Find where the given text appears and provide that cell's center as (X, Y) coordinate. 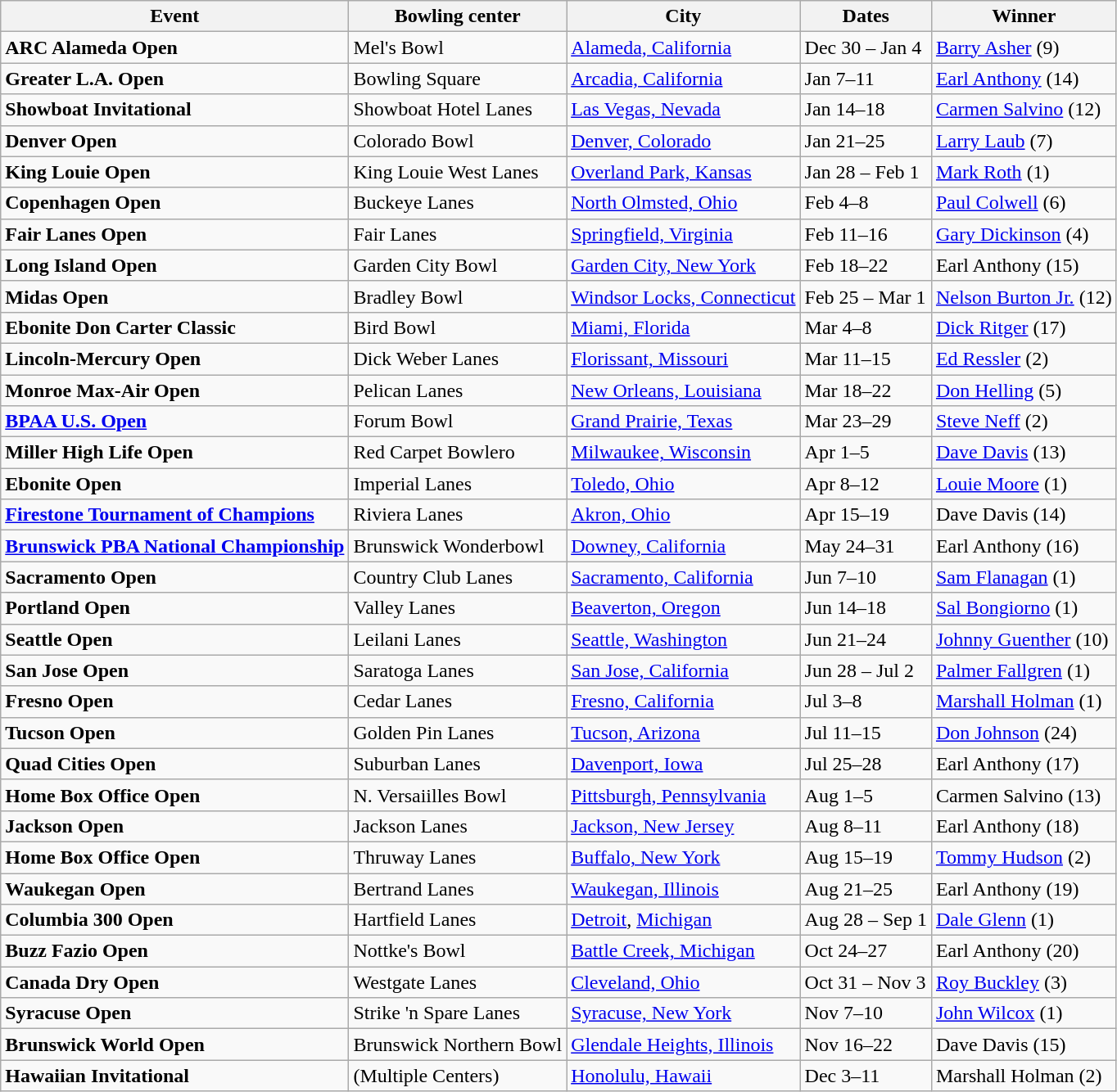
Colorado Bowl (458, 141)
Detroit, Michigan (683, 920)
Country Club Lanes (458, 577)
Tucson, Arizona (683, 733)
Syracuse, New York (683, 1013)
Roy Buckley (3) (1024, 982)
Dates (866, 16)
Buckeye Lanes (458, 203)
Aug 28 – Sep 1 (866, 920)
Miami, Florida (683, 327)
Seattle Open (175, 639)
Seattle, Washington (683, 639)
Carmen Salvino (13) (1024, 795)
Bradley Bowl (458, 296)
Portland Open (175, 608)
Jan 7–11 (866, 79)
Ed Ressler (2) (1024, 359)
Valley Lanes (458, 608)
Long Island Open (175, 265)
Apr 8–12 (866, 484)
May 24–31 (866, 546)
Sal Bongiorno (1) (1024, 608)
Forum Bowl (458, 422)
Dave Davis (13) (1024, 453)
Louie Moore (1) (1024, 484)
Don Helling (5) (1024, 390)
Johnny Guenther (10) (1024, 639)
Winner (1024, 16)
Marshall Holman (1) (1024, 702)
Nelson Burton Jr. (12) (1024, 296)
Earl Anthony (18) (1024, 826)
Fair Lanes Open (175, 234)
Monroe Max-Air Open (175, 390)
Jul 3–8 (866, 702)
Apr 15–19 (866, 515)
Mar 11–15 (866, 359)
Dick Weber Lanes (458, 359)
Earl Anthony (20) (1024, 951)
Pittsburgh, Pennsylvania (683, 795)
Saratoga Lanes (458, 670)
Carmen Salvino (12) (1024, 110)
Beaverton, Oregon (683, 608)
Jun 28 – Jul 2 (866, 670)
Syracuse Open (175, 1013)
Pelican Lanes (458, 390)
Fresno Open (175, 702)
Red Carpet Bowlero (458, 453)
Earl Anthony (15) (1024, 265)
Mel's Bowl (458, 47)
Bowling Square (458, 79)
Suburban Lanes (458, 764)
Waukegan Open (175, 888)
N. Versaiilles Bowl (458, 795)
Quad Cities Open (175, 764)
Alameda, California (683, 47)
Steve Neff (2) (1024, 422)
Strike 'n Spare Lanes (458, 1013)
Davenport, Iowa (683, 764)
Mark Roth (1) (1024, 172)
Honolulu, Hawaii (683, 1076)
Sacramento, California (683, 577)
Fresno, California (683, 702)
Jun 21–24 (866, 639)
Midas Open (175, 296)
Dave Davis (15) (1024, 1045)
Jun 14–18 (866, 608)
Oct 24–27 (866, 951)
Earl Anthony (19) (1024, 888)
Apr 1–5 (866, 453)
Oct 31 – Nov 3 (866, 982)
Golden Pin Lanes (458, 733)
Leilani Lanes (458, 639)
Cedar Lanes (458, 702)
Imperial Lanes (458, 484)
Jackson, New Jersey (683, 826)
(Multiple Centers) (458, 1076)
Jan 14–18 (866, 110)
Jul 11–15 (866, 733)
Greater L.A. Open (175, 79)
Miller High Life Open (175, 453)
Bowling center (458, 16)
Waukegan, Illinois (683, 888)
City (683, 16)
Denver, Colorado (683, 141)
Aug 8–11 (866, 826)
Garden City Bowl (458, 265)
Event (175, 16)
Bird Bowl (458, 327)
Garden City, New York (683, 265)
North Olmsted, Ohio (683, 203)
Ebonite Open (175, 484)
Nottke's Bowl (458, 951)
Dale Glenn (1) (1024, 920)
Mar 23–29 (866, 422)
Bertrand Lanes (458, 888)
Brunswick Wonderbowl (458, 546)
Barry Asher (9) (1024, 47)
Riviera Lanes (458, 515)
Earl Anthony (14) (1024, 79)
Jul 25–28 (866, 764)
Brunswick Northern Bowl (458, 1045)
Milwaukee, Wisconsin (683, 453)
Showboat Hotel Lanes (458, 110)
Copenhagen Open (175, 203)
Overland Park, Kansas (683, 172)
Brunswick PBA National Championship (175, 546)
Denver Open (175, 141)
San Jose Open (175, 670)
Earl Anthony (16) (1024, 546)
Las Vegas, Nevada (683, 110)
Earl Anthony (17) (1024, 764)
Battle Creek, Michigan (683, 951)
King Louie West Lanes (458, 172)
Westgate Lanes (458, 982)
Thruway Lanes (458, 857)
Aug 15–19 (866, 857)
Nov 7–10 (866, 1013)
Hartfield Lanes (458, 920)
Sacramento Open (175, 577)
Glendale Heights, Illinois (683, 1045)
Dec 3–11 (866, 1076)
Feb 18–22 (866, 265)
Feb 4–8 (866, 203)
Jan 21–25 (866, 141)
Feb 25 – Mar 1 (866, 296)
Sam Flanagan (1) (1024, 577)
Florissant, Missouri (683, 359)
Columbia 300 Open (175, 920)
Nov 16–22 (866, 1045)
Toledo, Ohio (683, 484)
Jackson Lanes (458, 826)
Larry Laub (7) (1024, 141)
Aug 1–5 (866, 795)
Mar 18–22 (866, 390)
Don Johnson (24) (1024, 733)
BPAA U.S. Open (175, 422)
Tommy Hudson (2) (1024, 857)
Jan 28 – Feb 1 (866, 172)
Downey, California (683, 546)
Marshall Holman (2) (1024, 1076)
Ebonite Don Carter Classic (175, 327)
New Orleans, Louisiana (683, 390)
Canada Dry Open (175, 982)
Fair Lanes (458, 234)
Akron, Ohio (683, 515)
Buzz Fazio Open (175, 951)
Dec 30 – Jan 4 (866, 47)
Arcadia, California (683, 79)
Jackson Open (175, 826)
Lincoln-Mercury Open (175, 359)
Dick Ritger (17) (1024, 327)
Springfield, Virginia (683, 234)
Aug 21–25 (866, 888)
Windsor Locks, Connecticut (683, 296)
Paul Colwell (6) (1024, 203)
Feb 11–16 (866, 234)
Hawaiian Invitational (175, 1076)
ARC Alameda Open (175, 47)
Showboat Invitational (175, 110)
San Jose, California (683, 670)
Cleveland, Ohio (683, 982)
Brunswick World Open (175, 1045)
King Louie Open (175, 172)
Dave Davis (14) (1024, 515)
Jun 7–10 (866, 577)
Firestone Tournament of Champions (175, 515)
Palmer Fallgren (1) (1024, 670)
Grand Prairie, Texas (683, 422)
John Wilcox (1) (1024, 1013)
Mar 4–8 (866, 327)
Tucson Open (175, 733)
Buffalo, New York (683, 857)
Gary Dickinson (4) (1024, 234)
